Detect which cell encompasses the target text, then output its (X, Y) center coordinate. 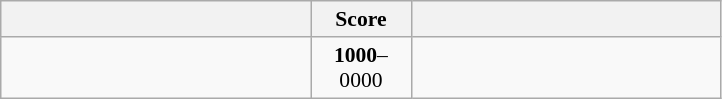
Score (361, 19)
1000–0000 (361, 68)
